Identify which cell holds the provided text, then report its (x, y) central coordinate. 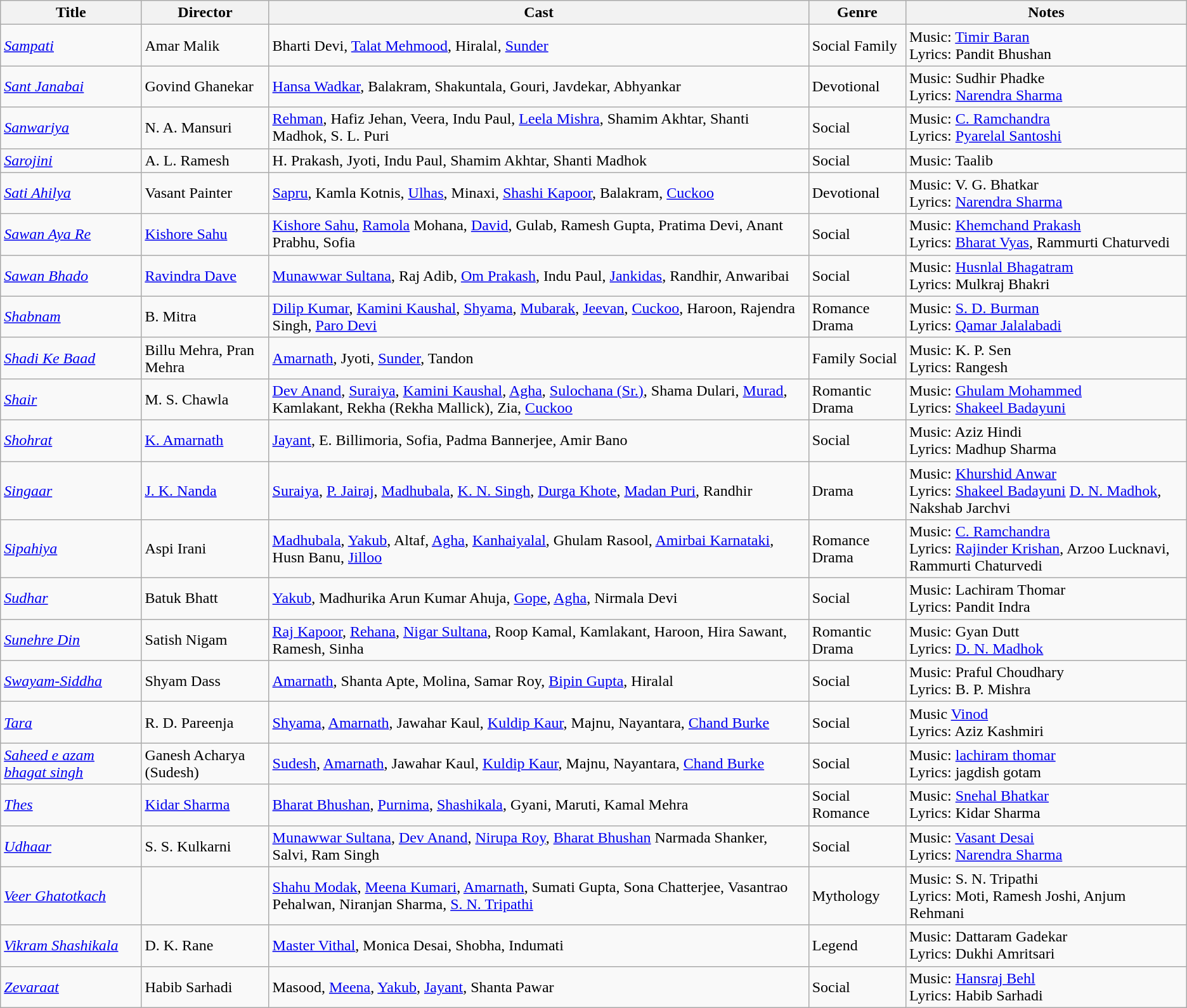
Cast (539, 13)
Sapru, Kamla Kotnis, Ulhas, Minaxi, Shashi Kapoor, Balakram, Cuckoo (539, 193)
Shahu Modak, Meena Kumari, Amarnath, Sumati Gupta, Sona Chatterjee, Vasantrao Pehalwan, Niranjan Sharma, S. N. Tripathi (539, 896)
Music VinodLyrics: Aziz Kashmiri (1046, 723)
Kishore Sahu, Ramola Mohana, David, Gulab, Ramesh Gupta, Pratima Devi, Anant Prabhu, Sofia (539, 235)
Sarojini (71, 160)
Music: V. G. BhatkarLyrics: Narendra Sharma (1046, 193)
Music: Lachiram ThomarLyrics: Pandit Indra (1046, 598)
Music: Praful ChoudharyLyrics: B. P. Mishra (1046, 681)
Bharat Bhushan, Purnima, Shashikala, Gyani, Maruti, Kamal Mehra (539, 805)
Title (71, 13)
Dilip Kumar, Kamini Kaushal, Shyama, Mubarak, Jeevan, Cuckoo, Haroon, Rajendra Singh, Paro Devi (539, 317)
Music: Sudhir PhadkeLyrics: Narendra Sharma (1046, 86)
Music: S. N. TripathiLyrics: Moti, Ramesh Joshi, Anjum Rehmani (1046, 896)
Drama (857, 491)
Sawan Bhado (71, 275)
Music: Khurshid AnwarLyrics: Shakeel Badayuni D. N. Madhok, Nakshab Jarchvi (1046, 491)
Kishore Sahu (205, 235)
B. Mitra (205, 317)
Tara (71, 723)
Hansa Wadkar, Balakram, Shakuntala, Gouri, Javdekar, Abhyankar (539, 86)
Sudhar (71, 598)
Family Social (857, 358)
Sanwariya (71, 128)
Sudesh, Amarnath, Jawahar Kaul, Kuldip Kaur, Majnu, Nayantara, Chand Burke (539, 763)
Veer Ghatotkach (71, 896)
Singaar (71, 491)
Amarnath, Jyoti, Sunder, Tandon (539, 358)
Rehman, Hafiz Jehan, Veera, Indu Paul, Leela Mishra, Shamim Akhtar, Shanti Madhok, S. L. Puri (539, 128)
Saheed e azam bhagat singh (71, 763)
Munawwar Sultana, Raj Adib, Om Prakash, Indu Paul, Jankidas, Randhir, Anwaribai (539, 275)
Social Romance (857, 805)
Shyama, Amarnath, Jawahar Kaul, Kuldip Kaur, Majnu, Nayantara, Chand Burke (539, 723)
Ravindra Dave (205, 275)
Kidar Sharma (205, 805)
Madhubala, Yakub, Altaf, Agha, Kanhaiyalal, Ghulam Rasool, Amirbai Karnataki, Husn Banu, Jilloo (539, 549)
Music: Gyan DuttLyrics: D. N. Madhok (1046, 640)
Notes (1046, 13)
Shohrat (71, 440)
Vasant Painter (205, 193)
Yakub, Madhurika Arun Kumar Ahuja, Gope, Agha, Nirmala Devi (539, 598)
Music: Snehal BhatkarLyrics: Kidar Sharma (1046, 805)
Amarnath, Shanta Apte, Molina, Samar Roy, Bipin Gupta, Hiralal (539, 681)
Bharti Devi, Talat Mehmood, Hiralal, Sunder (539, 46)
Raj Kapoor, Rehana, Nigar Sultana, Roop Kamal, Kamlakant, Haroon, Hira Sawant, Ramesh, Sinha (539, 640)
Shabnam (71, 317)
Sati Ahilya (71, 193)
Jayant, E. Billimoria, Sofia, Padma Bannerjee, Amir Bano (539, 440)
Music: Taalib (1046, 160)
R. D. Pareenja (205, 723)
Legend (857, 946)
Udhaar (71, 846)
Ganesh Acharya (Sudesh) (205, 763)
Director (205, 13)
Social Family (857, 46)
A. L. Ramesh (205, 160)
M. S. Chawla (205, 399)
Amar Malik (205, 46)
Vikram Shashikala (71, 946)
Billu Mehra, Pran Mehra (205, 358)
Zevaraat (71, 986)
Shadi Ke Baad (71, 358)
H. Prakash, Jyoti, Indu Paul, Shamim Akhtar, Shanti Madhok (539, 160)
Genre (857, 13)
Music: Husnlal BhagatramLyrics: Mulkraj Bhakri (1046, 275)
Music: Aziz HindiLyrics: Madhup Sharma (1046, 440)
Sampati (71, 46)
Mythology (857, 896)
J. K. Nanda (205, 491)
Music: Khemchand PrakashLyrics: Bharat Vyas, Rammurti Chaturvedi (1046, 235)
Music: Vasant DesaiLyrics: Narendra Sharma (1046, 846)
Munawwar Sultana, Dev Anand, Nirupa Roy, Bharat Bhushan Narmada Shanker, Salvi, Ram Singh (539, 846)
Suraiya, P. Jairaj, Madhubala, K. N. Singh, Durga Khote, Madan Puri, Randhir (539, 491)
Music: Hansraj BehlLyrics: Habib Sarhadi (1046, 986)
Dev Anand, Suraiya, Kamini Kaushal, Agha, Sulochana (Sr.), Shama Dulari, Murad, Kamlakant, Rekha (Rekha Mallick), Zia, Cuckoo (539, 399)
Sipahiya (71, 549)
Master Vithal, Monica Desai, Shobha, Indumati (539, 946)
N. A. Mansuri (205, 128)
Music: S. D. BurmanLyrics: Qamar Jalalabadi (1046, 317)
K. Amarnath (205, 440)
Thes (71, 805)
Music: C. RamchandraLyrics: Rajinder Krishan, Arzoo Lucknavi, Rammurti Chaturvedi (1046, 549)
Batuk Bhatt (205, 598)
Sant Janabai (71, 86)
Masood, Meena, Yakub, Jayant, Shanta Pawar (539, 986)
Habib Sarhadi (205, 986)
Shair (71, 399)
Aspi Irani (205, 549)
Music: Timir BaranLyrics: Pandit Bhushan (1046, 46)
Music: Dattaram GadekarLyrics: Dukhi Amritsari (1046, 946)
Satish Nigam (205, 640)
Music: Ghulam MohammedLyrics: Shakeel Badayuni (1046, 399)
S. S. Kulkarni (205, 846)
D. K. Rane (205, 946)
Sawan Aya Re (71, 235)
Music: K. P. SenLyrics: Rangesh (1046, 358)
Shyam Dass (205, 681)
Music: lachiram thomarLyrics: jagdish gotam (1046, 763)
Music: C. RamchandraLyrics: Pyarelal Santoshi (1046, 128)
Swayam-Siddha (71, 681)
Sunehre Din (71, 640)
Govind Ghanekar (205, 86)
